Capture the cell that displays the provided text and extract its (x, y) central coordinate. 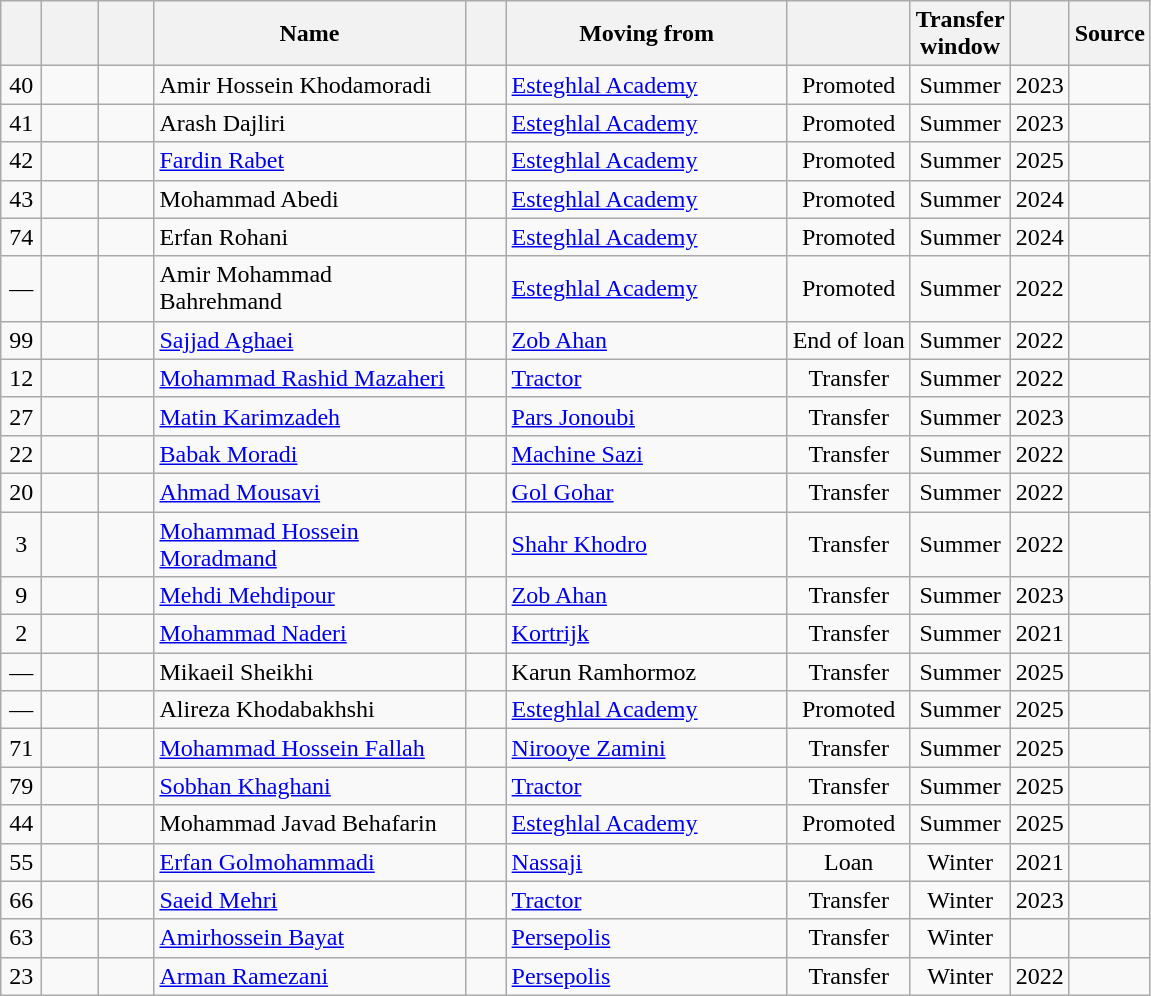
Babak Moradi (310, 454)
27 (22, 416)
Mohammad Javad Behafarin (310, 824)
Kortrijk (646, 634)
Mohammad Naderi (310, 634)
Sajjad Aghaei (310, 340)
Transferwindow (960, 34)
Mohammad Rashid Mazaheri (310, 378)
Amirhossein Bayat (310, 938)
Mohammad Hossein Moradmand (310, 544)
Matin Karimzadeh (310, 416)
Karun Ramhormoz (646, 672)
Source (1110, 34)
71 (22, 748)
41 (22, 123)
Pars Jonoubi (646, 416)
Shahr Khodro (646, 544)
Mikaeil Sheikhi (310, 672)
Machine Sazi (646, 454)
12 (22, 378)
Ahmad Mousavi (310, 492)
Erfan Golmohammadi (310, 862)
44 (22, 824)
74 (22, 237)
Arash Dajliri (310, 123)
40 (22, 85)
Gol Gohar (646, 492)
Loan (848, 862)
23 (22, 976)
Moving from (646, 34)
Amir Mohammad Bahrehmand (310, 288)
42 (22, 161)
End of loan (848, 340)
Saeid Mehri (310, 900)
Name (310, 34)
66 (22, 900)
63 (22, 938)
Amir Hossein Khodamoradi (310, 85)
9 (22, 596)
Erfan Rohani (310, 237)
43 (22, 199)
Mehdi Mehdipour (310, 596)
Fardin Rabet (310, 161)
Nirooye Zamini (646, 748)
Sobhan Khaghani (310, 786)
2 (22, 634)
79 (22, 786)
3 (22, 544)
55 (22, 862)
Arman Ramezani (310, 976)
Mohammad Abedi (310, 199)
Mohammad Hossein Fallah (310, 748)
22 (22, 454)
Alireza Khodabakhshi (310, 710)
20 (22, 492)
99 (22, 340)
Nassaji (646, 862)
